Search for the cell housing the specified text and yield its (X, Y) center coordinate. 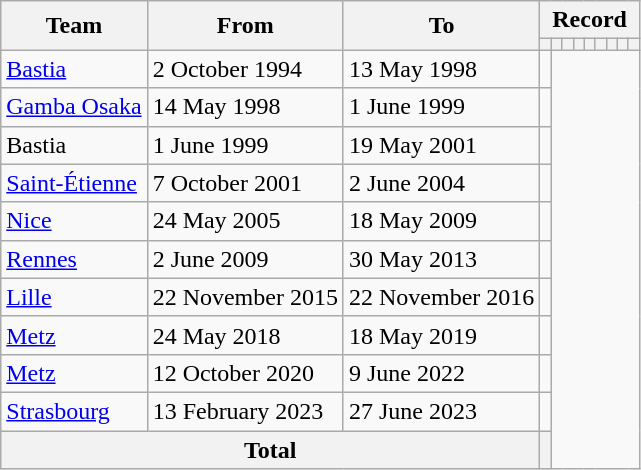
Team (74, 26)
2 October 1994 (245, 69)
Gamba Osaka (74, 107)
Total (270, 449)
30 May 2013 (441, 259)
Saint-Étienne (74, 183)
9 June 2022 (441, 373)
24 May 2018 (245, 335)
24 May 2005 (245, 221)
14 May 1998 (245, 107)
To (441, 26)
Record (590, 20)
22 November 2015 (245, 297)
Lille (74, 297)
19 May 2001 (441, 145)
2 June 2004 (441, 183)
22 November 2016 (441, 297)
Rennes (74, 259)
13 May 1998 (441, 69)
18 May 2019 (441, 335)
Strasbourg (74, 411)
27 June 2023 (441, 411)
7 October 2001 (245, 183)
From (245, 26)
18 May 2009 (441, 221)
2 June 2009 (245, 259)
13 February 2023 (245, 411)
12 October 2020 (245, 373)
Nice (74, 221)
